Locate the cell with the specified text and output its (x, y) center coordinate. 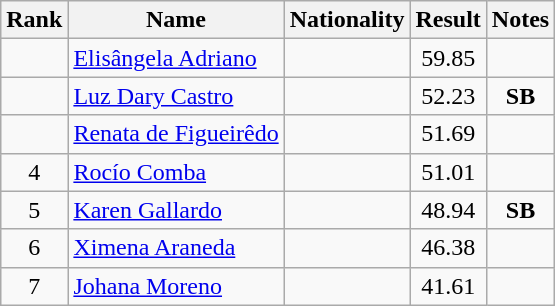
Johana Moreno (176, 286)
Name (176, 20)
Elisângela Adriano (176, 58)
46.38 (448, 248)
Luz Dary Castro (176, 96)
7 (34, 286)
5 (34, 210)
52.23 (448, 96)
Karen Gallardo (176, 210)
48.94 (448, 210)
Rank (34, 20)
Result (448, 20)
Ximena Araneda (176, 248)
51.01 (448, 172)
59.85 (448, 58)
Notes (520, 20)
6 (34, 248)
Nationality (347, 20)
Renata de Figueirêdo (176, 134)
4 (34, 172)
51.69 (448, 134)
Rocío Comba (176, 172)
41.61 (448, 286)
